Detect which cell encompasses the target text, then output its [X, Y] center coordinate. 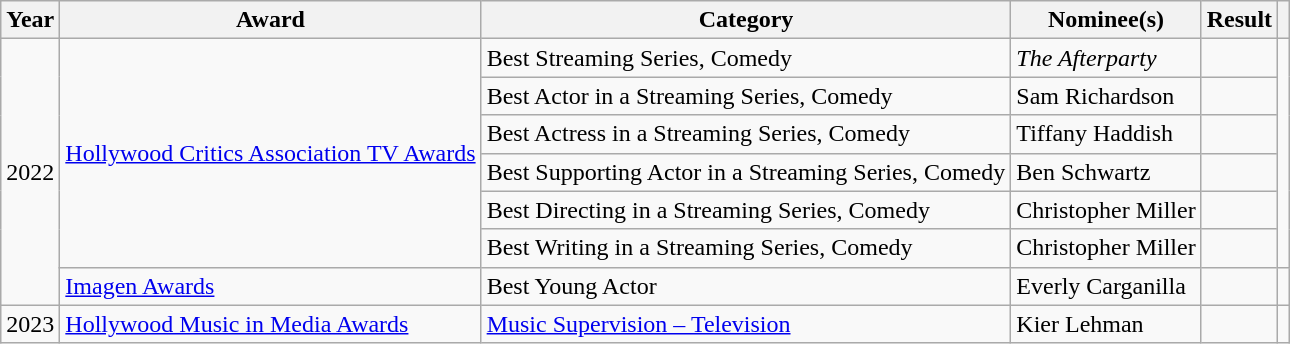
Sam Richardson [1106, 96]
Best Streaming Series, Comedy [746, 58]
Nominee(s) [1106, 20]
Hollywood Critics Association TV Awards [270, 153]
Tiffany Haddish [1106, 134]
Imagen Awards [270, 286]
Category [746, 20]
Best Actress in a Streaming Series, Comedy [746, 134]
Music Supervision – Television [746, 324]
Award [270, 20]
Kier Lehman [1106, 324]
Best Writing in a Streaming Series, Comedy [746, 248]
Best Actor in a Streaming Series, Comedy [746, 96]
Best Supporting Actor in a Streaming Series, Comedy [746, 172]
Hollywood Music in Media Awards [270, 324]
Everly Carganilla [1106, 286]
Result [1239, 20]
Year [30, 20]
The Afterparty [1106, 58]
Best Directing in a Streaming Series, Comedy [746, 210]
Ben Schwartz [1106, 172]
2022 [30, 172]
2023 [30, 324]
Best Young Actor [746, 286]
